Detect which cell encompasses the target text, then output its (X, Y) center coordinate. 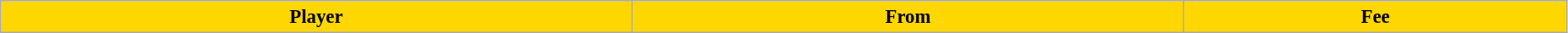
Fee (1375, 17)
From (908, 17)
Player (316, 17)
